Return the (x, y) coordinate for the center point of the cell that contains the specified text.  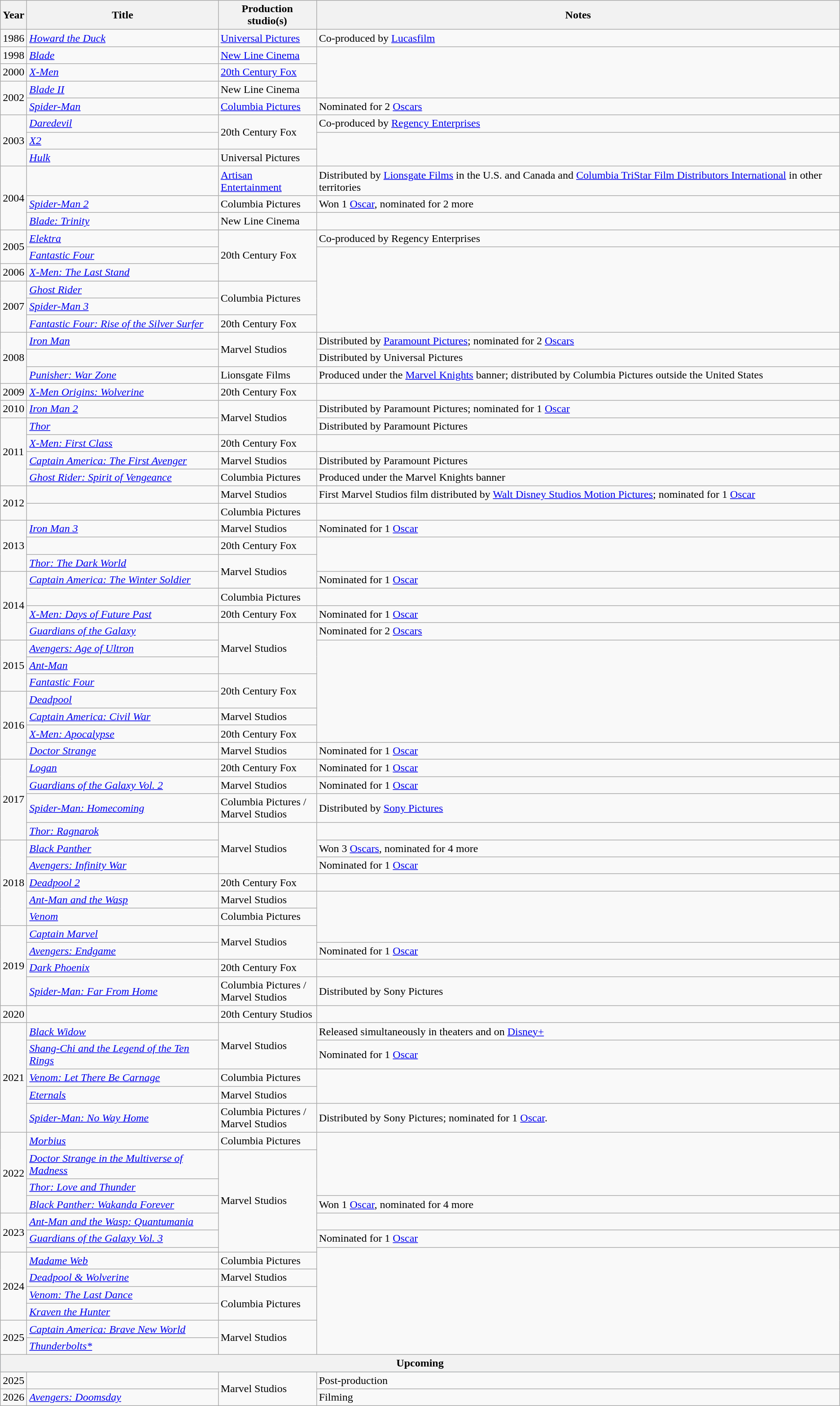
2017 (13, 799)
Avengers: Age of Ultron (122, 648)
Dark Phoenix (122, 968)
Guardians of the Galaxy Vol. 2 (122, 785)
Blade: Trinity (122, 221)
Avengers: Infinity War (122, 866)
Distributed by Universal Pictures (578, 358)
Deadpool & Wolverine (122, 1278)
Spider-Man: Far From Home (122, 991)
2026 (13, 1397)
Howard the Duck (122, 38)
Thor: The Dark World (122, 563)
Captain Marvel (122, 934)
2013 (13, 546)
Ant-Man (122, 665)
Avengers: Doomsday (122, 1397)
2024 (13, 1286)
Elektra (122, 238)
Punisher: War Zone (122, 375)
Venom (122, 917)
Captain America: The First Avenger (122, 460)
Released simultaneously in theaters and on Disney+ (578, 1031)
2000 (13, 72)
Shang-Chi and the Legend of the Ten Rings (122, 1054)
Won 3 Oscars, nominated for 4 more (578, 848)
Distributed by Paramount Pictures; nominated for 2 Oscars (578, 341)
2018 (13, 883)
X-Men: The Last Stand (122, 272)
X-Men: First Class (122, 443)
Iron Man 3 (122, 529)
2004 (13, 198)
2019 (13, 965)
Spider-Man (122, 106)
Captain America: Brave New World (122, 1329)
2015 (13, 665)
2012 (13, 503)
2005 (13, 247)
2023 (13, 1233)
X-Men: Apocalypse (122, 734)
2009 (13, 392)
Thunderbolts* (122, 1346)
20th Century Studios (267, 1014)
Captain America: The Winter Soldier (122, 580)
2022 (13, 1173)
Notes (578, 15)
Venom: Let There Be Carnage (122, 1077)
Production studio(s) (267, 15)
Doctor Strange (122, 751)
X-Men (122, 72)
Ant-Man and the Wasp: Quantumania (122, 1221)
Lionsgate Films (267, 375)
Distributed by Sony Pictures; nominated for 1 Oscar. (578, 1118)
Black Panther (122, 848)
Won 1 Oscar, nominated for 4 more (578, 1204)
2014 (13, 606)
Won 1 Oscar, nominated for 2 more (578, 204)
Deadpool (122, 699)
Distributed by Paramount Pictures; nominated for 1 Oscar (578, 409)
Captain America: Civil War (122, 716)
2021 (13, 1077)
Post-production (578, 1380)
Produced under the Marvel Knights banner (578, 477)
Produced under the Marvel Knights banner; distributed by Columbia Pictures outside the United States (578, 375)
X-Men Origins: Wolverine (122, 392)
Iron Man (122, 341)
Year (13, 15)
2020 (13, 1014)
2010 (13, 409)
Title (122, 15)
Distributed by Lionsgate Films in the U.S. and Canada and Columbia TriStar Film Distributors International in other territories (578, 180)
Kraven the Hunter (122, 1312)
Deadpool 2 (122, 883)
Black Widow (122, 1031)
Eternals (122, 1095)
X-Men: Days of Future Past (122, 614)
Spider-Man: Homecoming (122, 808)
Blade (122, 55)
Ghost Rider (122, 290)
First Marvel Studios film distributed by Walt Disney Studios Motion Pictures; nominated for 1 Oscar (578, 494)
Spider-Man 3 (122, 307)
Iron Man 2 (122, 409)
Avengers: Endgame (122, 951)
2007 (13, 307)
Doctor Strange in the Multiverse of Madness (122, 1164)
Spider-Man: No Way Home (122, 1118)
2002 (13, 98)
Ghost Rider: Spirit of Vengeance (122, 477)
Hulk (122, 158)
2016 (13, 725)
1998 (13, 55)
2008 (13, 358)
Daredevil (122, 123)
Thor: Love and Thunder (122, 1187)
Thor (122, 426)
Guardians of the Galaxy Vol. 3 (122, 1239)
Filming (578, 1397)
Upcoming (420, 1363)
1986 (13, 38)
Thor: Ragnarok (122, 831)
Co-produced by Lucasfilm (578, 38)
Venom: The Last Dance (122, 1295)
Fantastic Four: Rise of the Silver Surfer (122, 324)
2003 (13, 141)
2011 (13, 452)
Spider-Man 2 (122, 204)
Morbius (122, 1141)
X2 (122, 141)
Guardians of the Galaxy (122, 631)
Ant-Man and the Wasp (122, 900)
Logan (122, 768)
Black Panther: Wakanda Forever (122, 1204)
Blade II (122, 89)
Artisan Entertainment (267, 180)
Madame Web (122, 1261)
2006 (13, 272)
